Output the (X, Y) coordinate of the center of the cell containing the given text.  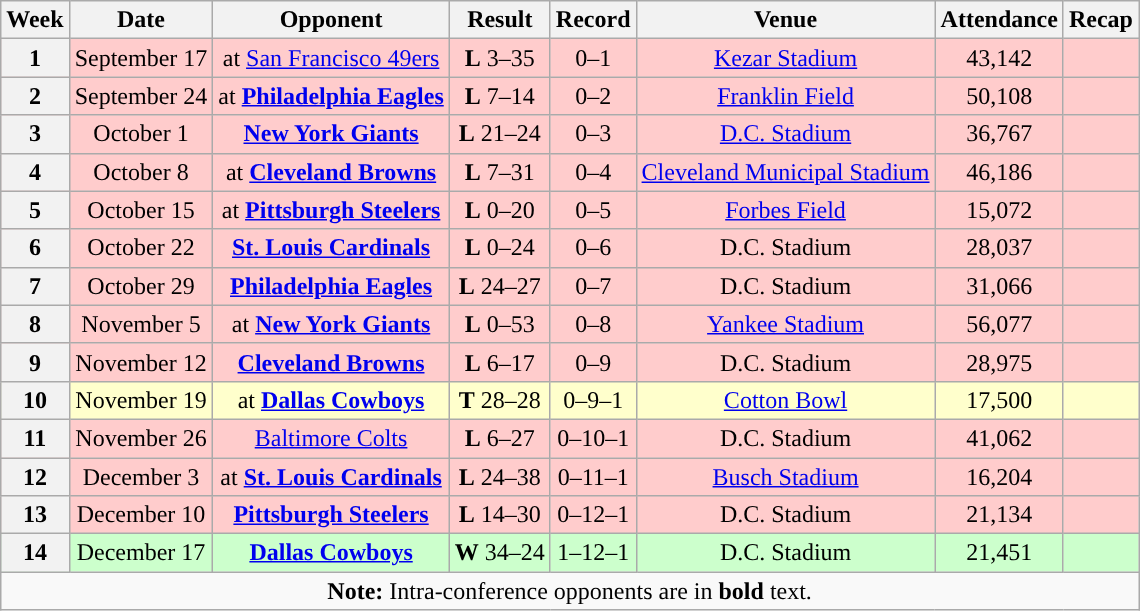
9 (35, 362)
October 22 (141, 248)
0–11–1 (593, 477)
13 (35, 515)
0–9 (593, 362)
New York Giants (331, 134)
6 (35, 248)
September 17 (141, 58)
L 0–20 (500, 210)
L 0–24 (500, 248)
L 14–30 (500, 515)
at Dallas Cowboys (331, 400)
10 (35, 400)
0–10–1 (593, 438)
Week (35, 20)
Cleveland Browns (331, 362)
Opponent (331, 20)
17,500 (999, 400)
L 24–38 (500, 477)
0–8 (593, 324)
Busch Stadium (786, 477)
Dallas Cowboys (331, 553)
0–12–1 (593, 515)
Cotton Bowl (786, 400)
L 6–27 (500, 438)
12 (35, 477)
T 28–28 (500, 400)
0–1 (593, 58)
43,142 (999, 58)
at St. Louis Cardinals (331, 477)
21,451 (999, 553)
11 (35, 438)
Date (141, 20)
Philadelphia Eagles (331, 286)
October 15 (141, 210)
L 3–35 (500, 58)
50,108 (999, 96)
28,037 (999, 248)
Kezar Stadium (786, 58)
Recap (1100, 20)
31,066 (999, 286)
7 (35, 286)
56,077 (999, 324)
L 24–27 (500, 286)
October 29 (141, 286)
21,134 (999, 515)
December 17 (141, 553)
November 5 (141, 324)
St. Louis Cardinals (331, 248)
December 3 (141, 477)
W 34–24 (500, 553)
5 (35, 210)
36,767 (999, 134)
Attendance (999, 20)
L 7–14 (500, 96)
0–3 (593, 134)
8 (35, 324)
L 0–53 (500, 324)
at Philadelphia Eagles (331, 96)
Baltimore Colts (331, 438)
0–7 (593, 286)
0–2 (593, 96)
November 12 (141, 362)
November 26 (141, 438)
2 (35, 96)
Yankee Stadium (786, 324)
1 (35, 58)
Franklin Field (786, 96)
16,204 (999, 477)
28,975 (999, 362)
Record (593, 20)
September 24 (141, 96)
at Pittsburgh Steelers (331, 210)
at New York Giants (331, 324)
December 10 (141, 515)
14 (35, 553)
15,072 (999, 210)
0–6 (593, 248)
L 6–17 (500, 362)
at San Francisco 49ers (331, 58)
0–9–1 (593, 400)
4 (35, 172)
41,062 (999, 438)
L 7–31 (500, 172)
1–12–1 (593, 553)
November 19 (141, 400)
October 1 (141, 134)
0–4 (593, 172)
46,186 (999, 172)
Note: Intra-conference opponents are in bold text. (570, 591)
3 (35, 134)
Forbes Field (786, 210)
0–5 (593, 210)
at Cleveland Browns (331, 172)
Cleveland Municipal Stadium (786, 172)
October 8 (141, 172)
L 21–24 (500, 134)
Venue (786, 20)
Result (500, 20)
Pittsburgh Steelers (331, 515)
